Capture the cell that displays the provided text and extract its (x, y) central coordinate. 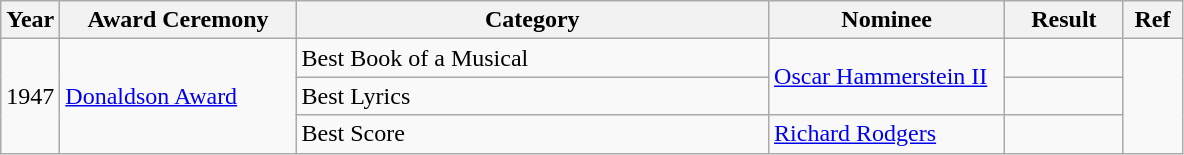
Result (1064, 20)
Award Ceremony (178, 20)
Richard Rodgers (887, 134)
Category (532, 20)
1947 (30, 96)
Oscar Hammerstein II (887, 77)
Best Book of a Musical (532, 58)
Nominee (887, 20)
Best Score (532, 134)
Best Lyrics (532, 96)
Donaldson Award (178, 96)
Ref (1152, 20)
Year (30, 20)
